Return (x, y) of the center of cell containing provided text 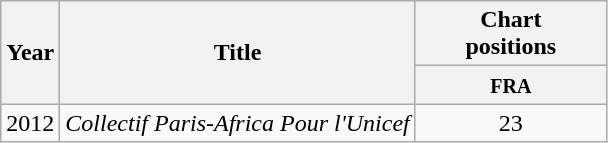
Year (30, 52)
Chart positions (510, 34)
Collectif Paris-Africa Pour l'Unicef (238, 123)
FRA (510, 85)
23 (510, 123)
Title (238, 52)
2012 (30, 123)
